Extract the (x, y) coordinate from the center of the cell holding the provided text.  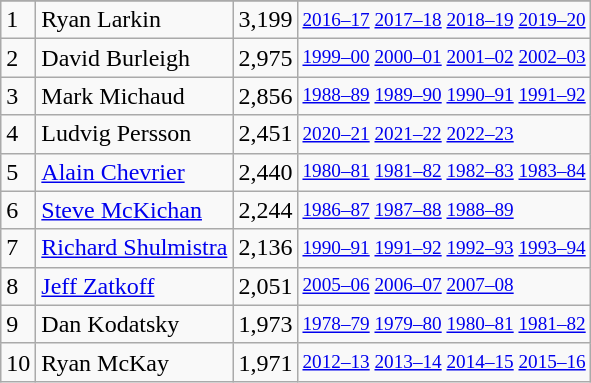
2,440 (266, 172)
2020–21 2021–22 2022–23 (444, 134)
10 (18, 362)
Mark Michaud (134, 96)
3,199 (266, 20)
2 (18, 58)
6 (18, 210)
Alain Chevrier (134, 172)
Ryan Larkin (134, 20)
Steve McKichan (134, 210)
Dan Kodatsky (134, 324)
1988–89 1989–90 1990–91 1991–92 (444, 96)
1 (18, 20)
2,856 (266, 96)
9 (18, 324)
1990–91 1991–92 1992–93 1993–94 (444, 248)
2005–06 2006–07 2007–08 (444, 286)
2016–17 2017–18 2018–19 2019–20 (444, 20)
3 (18, 96)
2,136 (266, 248)
2,051 (266, 286)
2,451 (266, 134)
5 (18, 172)
1,971 (266, 362)
Ryan McKay (134, 362)
Ludvig Persson (134, 134)
David Burleigh (134, 58)
Richard Shulmistra (134, 248)
2,244 (266, 210)
1980–81 1981–82 1982–83 1983–84 (444, 172)
1978–79 1979–80 1980–81 1981–82 (444, 324)
2012–13 2013–14 2014–15 2015–16 (444, 362)
4 (18, 134)
2,975 (266, 58)
1986–87 1987–88 1988–89 (444, 210)
Jeff Zatkoff (134, 286)
7 (18, 248)
8 (18, 286)
1,973 (266, 324)
1999–00 2000–01 2001–02 2002–03 (444, 58)
